Identify which cell holds the provided text, then report its (X, Y) central coordinate. 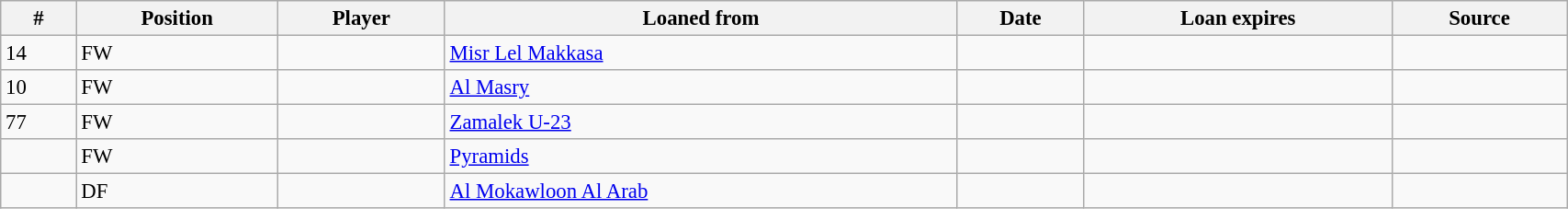
Al Masry (701, 87)
Pyramids (701, 157)
Player (361, 18)
Zamalek U-23 (701, 122)
Loaned from (701, 18)
Loan expires (1238, 18)
Misr Lel Makkasa (701, 53)
Position (176, 18)
Al Mokawloon Al Arab (701, 192)
14 (39, 53)
Date (1021, 18)
# (39, 18)
DF (176, 192)
Source (1479, 18)
10 (39, 87)
77 (39, 122)
